Locate the cell with the specified text and output its (X, Y) center coordinate. 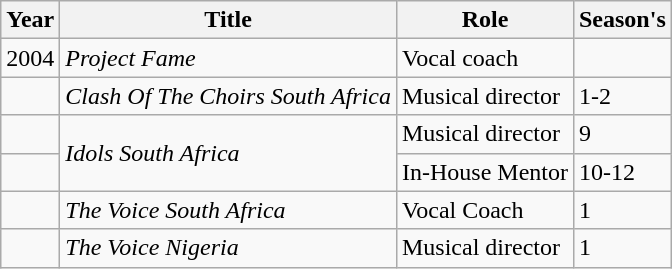
Vocal coach (484, 58)
In-House Mentor (484, 172)
1-2 (622, 96)
2004 (30, 58)
Clash Of The Choirs South Africa (228, 96)
Idols South Africa (228, 153)
Role (484, 20)
Season's (622, 20)
Year (30, 20)
The Voice Nigeria (228, 248)
The Voice South Africa (228, 210)
Project Fame (228, 58)
Title (228, 20)
9 (622, 134)
10-12 (622, 172)
Vocal Coach (484, 210)
